Detect which cell encompasses the target text, then output its (X, Y) center coordinate. 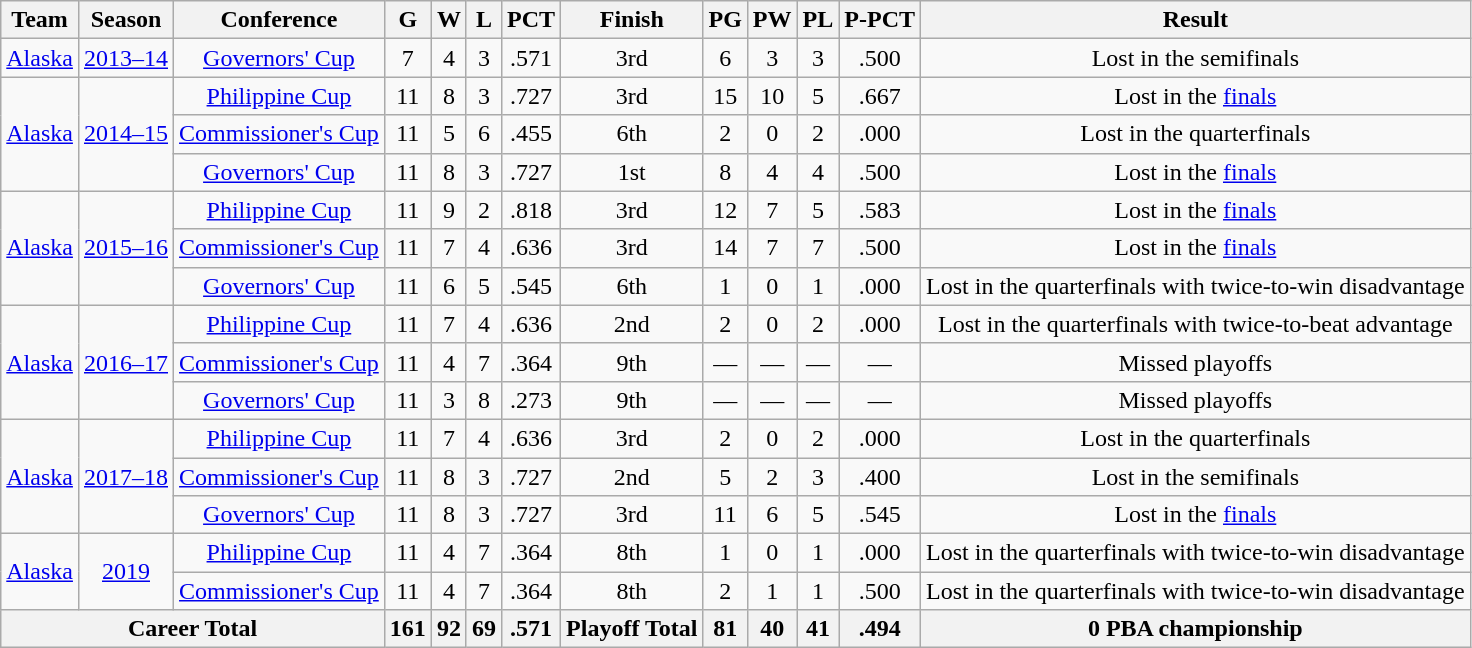
.400 (880, 477)
W (448, 20)
9 (448, 210)
PL (818, 20)
161 (408, 629)
2017–18 (126, 476)
Lost in the quarterfinals with twice-to-beat advantage (1196, 324)
.455 (530, 134)
2016–17 (126, 362)
Result (1196, 20)
PW (772, 20)
41 (818, 629)
.818 (530, 210)
.273 (530, 400)
69 (484, 629)
.583 (880, 210)
2019 (126, 572)
PCT (530, 20)
Team (40, 20)
81 (725, 629)
14 (725, 248)
P-PCT (880, 20)
Career Total (193, 629)
Conference (280, 20)
40 (772, 629)
Season (126, 20)
15 (725, 96)
.494 (880, 629)
2014–15 (126, 134)
0 PBA championship (1196, 629)
Finish (632, 20)
G (408, 20)
1st (632, 172)
92 (448, 629)
2013–14 (126, 58)
12 (725, 210)
2015–16 (126, 248)
PG (725, 20)
.667 (880, 96)
L (484, 20)
Playoff Total (632, 629)
10 (772, 96)
